For the text-containing cell, return its midpoint in [x, y] coordinate format. 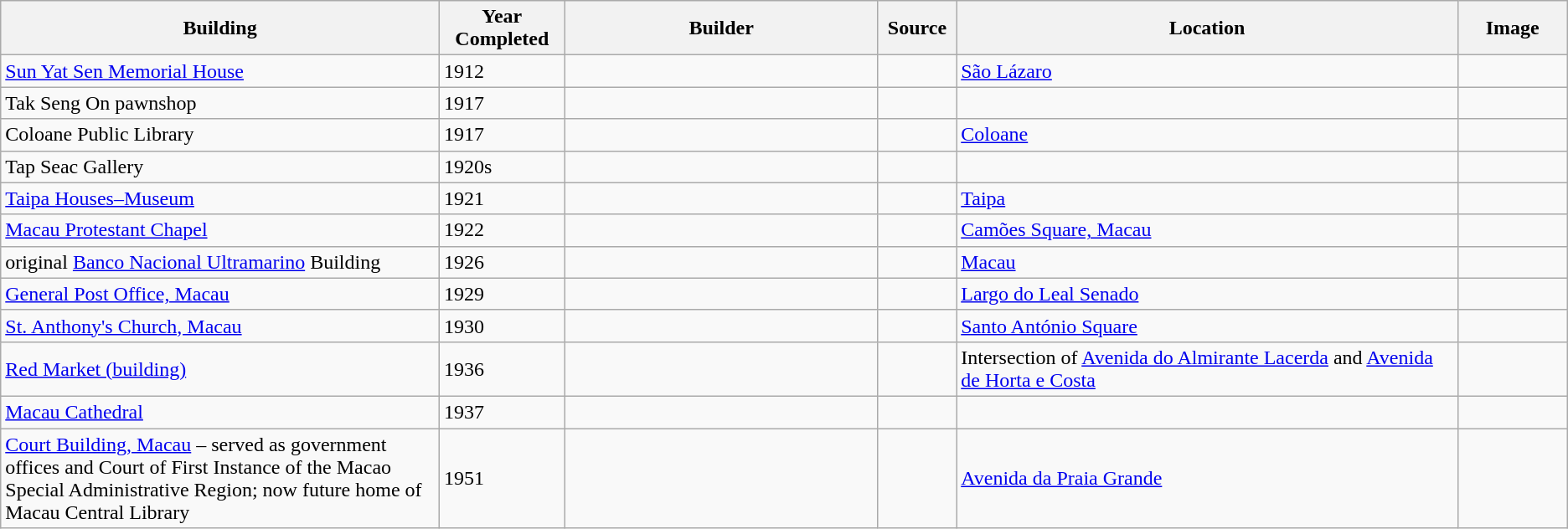
Macau Protestant Chapel [220, 230]
1912 [502, 71]
Avenida da Praia Grande [1208, 479]
1937 [502, 412]
Macau Cathedral [220, 412]
1920s [502, 167]
Camões Square, Macau [1208, 230]
Building [220, 28]
Tak Seng On pawnshop [220, 103]
1929 [502, 294]
Builder [721, 28]
Tap Seac Gallery [220, 167]
Santo António Square [1208, 326]
Location [1208, 28]
1922 [502, 230]
Macau [1208, 262]
1936 [502, 368]
Red Market (building) [220, 368]
Coloane Public Library [220, 135]
General Post Office, Macau [220, 294]
Sun Yat Sen Memorial House [220, 71]
Taipa [1208, 198]
Taipa Houses–Museum [220, 198]
1921 [502, 198]
Year Completed [502, 28]
1930 [502, 326]
Largo do Leal Senado [1208, 294]
Source [917, 28]
Image [1513, 28]
1951 [502, 479]
St. Anthony's Church, Macau [220, 326]
São Lázaro [1208, 71]
Intersection of Avenida do Almirante Lacerda and Avenida de Horta e Costa [1208, 368]
1926 [502, 262]
Coloane [1208, 135]
original Banco Nacional Ultramarino Building [220, 262]
